For the text-containing cell, return its midpoint in [x, y] coordinate format. 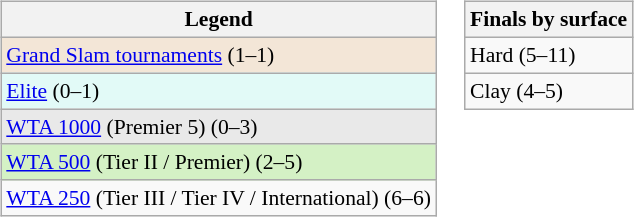
Legend [218, 20]
WTA 250 (Tier III / Tier IV / International) (6–6) [218, 198]
Finals by surface [548, 20]
WTA 1000 (Premier 5) (0–3) [218, 127]
Hard (5–11) [548, 55]
Elite (0–1) [218, 91]
Grand Slam tournaments (1–1) [218, 55]
Clay (4–5) [548, 91]
WTA 500 (Tier II / Premier) (2–5) [218, 162]
